Extract the (x, y) coordinate from the center of the cell holding the provided text.  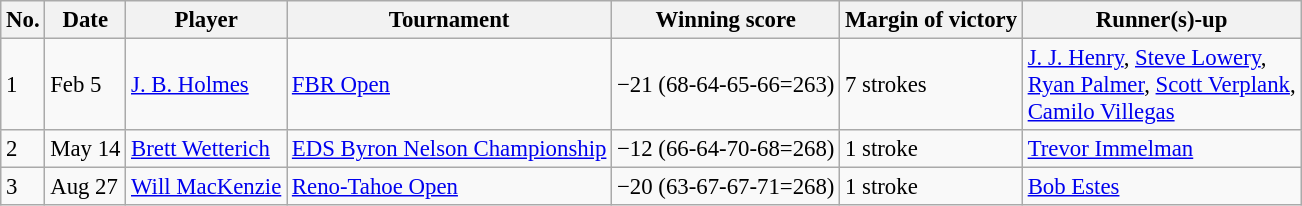
Runner(s)-up (1162, 20)
EDS Byron Nelson Championship (450, 149)
FBR Open (450, 85)
Aug 27 (86, 187)
May 14 (86, 149)
Tournament (450, 20)
J. J. Henry, Steve Lowery, Ryan Palmer, Scott Verplank, Camilo Villegas (1162, 85)
No. (23, 20)
Will MacKenzie (206, 187)
−20 (63-67-67-71=268) (726, 187)
Brett Wetterich (206, 149)
Feb 5 (86, 85)
7 strokes (932, 85)
Trevor Immelman (1162, 149)
Date (86, 20)
Reno-Tahoe Open (450, 187)
2 (23, 149)
J. B. Holmes (206, 85)
Margin of victory (932, 20)
1 (23, 85)
−21 (68-64-65-66=263) (726, 85)
Player (206, 20)
Winning score (726, 20)
Bob Estes (1162, 187)
3 (23, 187)
−12 (66-64-70-68=268) (726, 149)
